From the cell containing the given text, extract its center point as (x, y) coordinate. 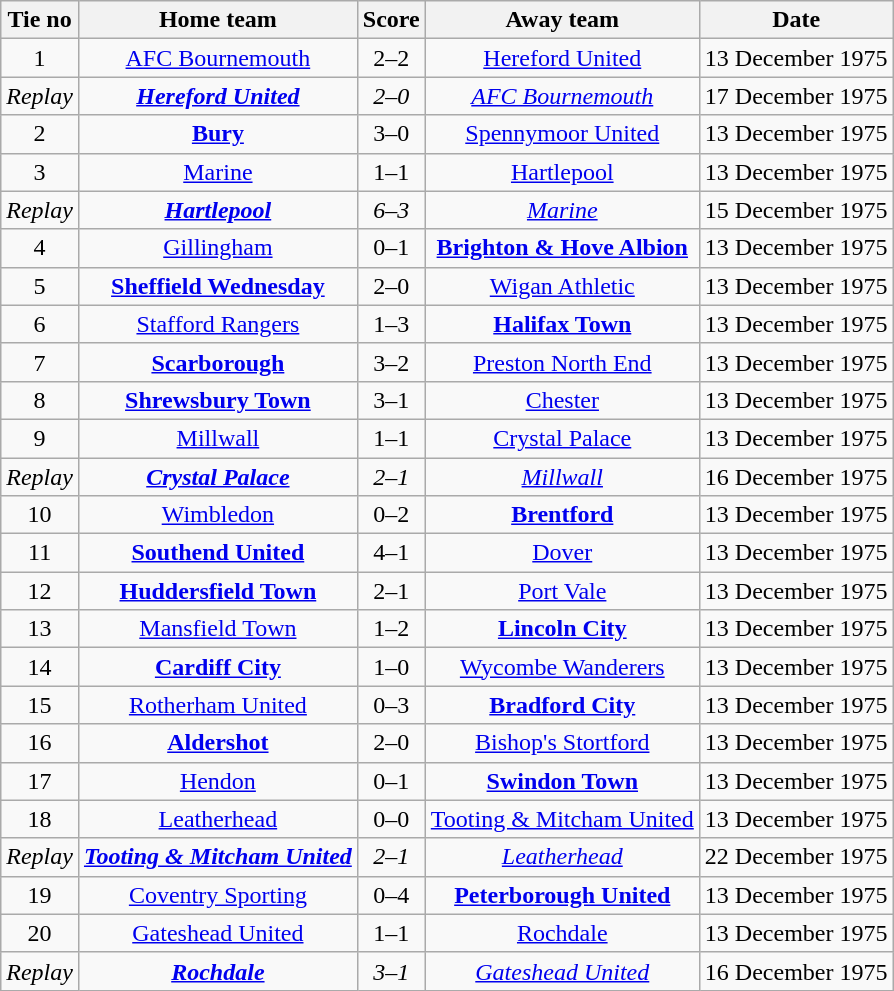
Tie no (40, 20)
Brighton & Hove Albion (562, 248)
Bishop's Stortford (562, 743)
Score (391, 20)
5 (40, 286)
Rotherham United (218, 705)
15 (40, 705)
Bury (218, 134)
Hendon (218, 781)
3 (40, 172)
Wycombe Wanderers (562, 667)
Bradford City (562, 705)
1 (40, 58)
Port Vale (562, 591)
0–4 (391, 895)
Peterborough United (562, 895)
Wimbledon (218, 515)
Wigan Athletic (562, 286)
19 (40, 895)
18 (40, 819)
Aldershot (218, 743)
9 (40, 438)
15 December 1975 (796, 210)
Mansfield Town (218, 629)
Lincoln City (562, 629)
Southend United (218, 553)
Spennymoor United (562, 134)
14 (40, 667)
16 (40, 743)
0–2 (391, 515)
22 December 1975 (796, 857)
Halifax Town (562, 324)
Stafford Rangers (218, 324)
Scarborough (218, 362)
7 (40, 362)
10 (40, 515)
Shrewsbury Town (218, 400)
13 (40, 629)
6–3 (391, 210)
Cardiff City (218, 667)
0–0 (391, 819)
1–3 (391, 324)
3–2 (391, 362)
1–0 (391, 667)
17 December 1975 (796, 96)
8 (40, 400)
Swindon Town (562, 781)
Preston North End (562, 362)
0–3 (391, 705)
Huddersfield Town (218, 591)
Brentford (562, 515)
Date (796, 20)
Sheffield Wednesday (218, 286)
2 (40, 134)
17 (40, 781)
6 (40, 324)
4 (40, 248)
Gillingham (218, 248)
2–2 (391, 58)
Coventry Sporting (218, 895)
Home team (218, 20)
Away team (562, 20)
Dover (562, 553)
11 (40, 553)
20 (40, 933)
3–0 (391, 134)
1–2 (391, 629)
12 (40, 591)
4–1 (391, 553)
Chester (562, 400)
